Identify which cell holds the provided text, then report its (x, y) central coordinate. 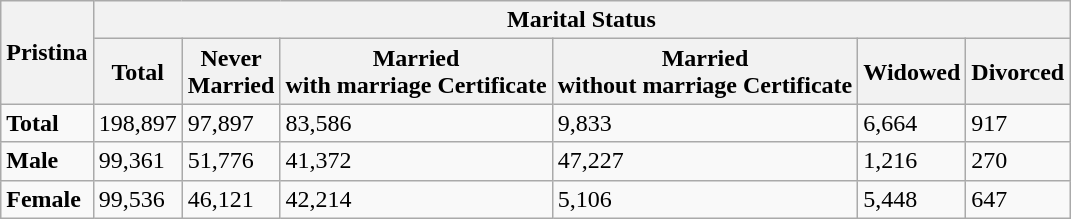
Female (47, 199)
42,214 (416, 199)
9,833 (705, 123)
1,216 (912, 161)
Male (47, 161)
5,106 (705, 199)
198,897 (138, 123)
270 (1018, 161)
51,776 (231, 161)
47,227 (705, 161)
Marriedwithout marriage Certificate (705, 72)
5,448 (912, 199)
Widowed (912, 72)
NeverMarried (231, 72)
Pristina (47, 52)
6,664 (912, 123)
41,372 (416, 161)
83,586 (416, 123)
Divorced (1018, 72)
647 (1018, 199)
99,361 (138, 161)
917 (1018, 123)
Marital Status (582, 20)
Marriedwith marriage Certificate (416, 72)
46,121 (231, 199)
97,897 (231, 123)
99,536 (138, 199)
